For the text-containing cell, return its midpoint in (X, Y) coordinate format. 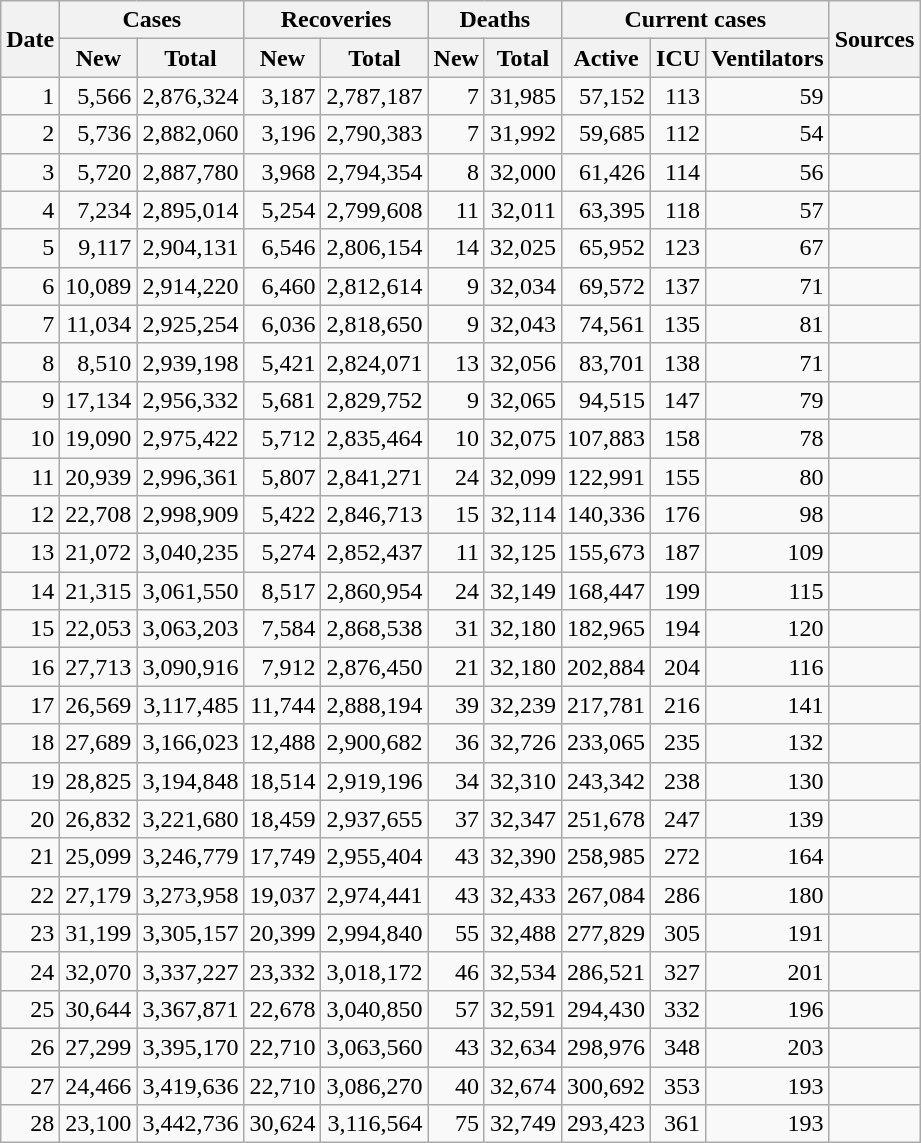
191 (768, 933)
158 (678, 438)
243,342 (606, 781)
115 (768, 591)
112 (678, 134)
201 (768, 971)
24,466 (98, 1085)
2,868,538 (374, 629)
6,460 (282, 286)
10,089 (98, 286)
2,956,332 (190, 400)
21,315 (98, 591)
116 (768, 667)
2,846,713 (374, 515)
40 (456, 1085)
69,572 (606, 286)
2,790,383 (374, 134)
258,985 (606, 857)
139 (768, 819)
ICU (678, 58)
2,998,909 (190, 515)
31,992 (522, 134)
3,063,203 (190, 629)
2,824,071 (374, 362)
203 (768, 1047)
180 (768, 895)
2,939,198 (190, 362)
137 (678, 286)
2,841,271 (374, 477)
20 (30, 819)
132 (768, 743)
235 (678, 743)
5,807 (282, 477)
12,488 (282, 743)
94,515 (606, 400)
23,100 (98, 1124)
2,876,324 (190, 96)
21,072 (98, 553)
31 (456, 629)
3,395,170 (190, 1047)
2,975,422 (190, 438)
267,084 (606, 895)
22 (30, 895)
327 (678, 971)
17,749 (282, 857)
3,061,550 (190, 591)
2,794,354 (374, 172)
32,634 (522, 1047)
3,305,157 (190, 933)
65,952 (606, 248)
17,134 (98, 400)
Recoveries (336, 20)
18,459 (282, 819)
293,423 (606, 1124)
32,075 (522, 438)
32,534 (522, 971)
20,939 (98, 477)
2,914,220 (190, 286)
32,674 (522, 1085)
26 (30, 1047)
31,199 (98, 933)
32,239 (522, 705)
176 (678, 515)
3,086,270 (374, 1085)
2,812,614 (374, 286)
32,099 (522, 477)
32,025 (522, 248)
2,919,196 (374, 781)
300,692 (606, 1085)
182,965 (606, 629)
83,701 (606, 362)
5 (30, 248)
34 (456, 781)
32,070 (98, 971)
294,430 (606, 1009)
17 (30, 705)
2,818,650 (374, 324)
2,835,464 (374, 438)
32,310 (522, 781)
79 (768, 400)
286,521 (606, 971)
57,152 (606, 96)
25 (30, 1009)
113 (678, 96)
27,299 (98, 1047)
348 (678, 1047)
141 (768, 705)
2,974,441 (374, 895)
30,624 (282, 1124)
2,787,187 (374, 96)
2,876,450 (374, 667)
1 (30, 96)
22,678 (282, 1009)
6,036 (282, 324)
247 (678, 819)
Date (30, 39)
32,114 (522, 515)
19,037 (282, 895)
32,056 (522, 362)
75 (456, 1124)
238 (678, 781)
140,336 (606, 515)
23 (30, 933)
32,000 (522, 172)
251,678 (606, 819)
109 (768, 553)
2,852,437 (374, 553)
5,274 (282, 553)
8,510 (98, 362)
5,681 (282, 400)
98 (768, 515)
27 (30, 1085)
12 (30, 515)
187 (678, 553)
55 (456, 933)
2,887,780 (190, 172)
16 (30, 667)
2 (30, 134)
Ventilators (768, 58)
114 (678, 172)
23,332 (282, 971)
32,591 (522, 1009)
3,419,636 (190, 1085)
199 (678, 591)
22,708 (98, 515)
80 (768, 477)
32,065 (522, 400)
8,517 (282, 591)
3,246,779 (190, 857)
2,895,014 (190, 210)
196 (768, 1009)
2,888,194 (374, 705)
2,925,254 (190, 324)
168,447 (606, 591)
31,985 (522, 96)
32,011 (522, 210)
164 (768, 857)
7,584 (282, 629)
32,488 (522, 933)
27,689 (98, 743)
19,090 (98, 438)
32,034 (522, 286)
2,900,682 (374, 743)
7,912 (282, 667)
277,829 (606, 933)
155,673 (606, 553)
26,832 (98, 819)
3,442,736 (190, 1124)
59 (768, 96)
202,884 (606, 667)
122,991 (606, 477)
332 (678, 1009)
2,904,131 (190, 248)
194 (678, 629)
Active (606, 58)
11,744 (282, 705)
18 (30, 743)
59,685 (606, 134)
54 (768, 134)
5,720 (98, 172)
2,860,954 (374, 591)
3,273,958 (190, 895)
5,712 (282, 438)
Cases (152, 20)
32,749 (522, 1124)
32,433 (522, 895)
18,514 (282, 781)
Deaths (494, 20)
2,829,752 (374, 400)
3,117,485 (190, 705)
4 (30, 210)
361 (678, 1124)
27,713 (98, 667)
5,422 (282, 515)
147 (678, 400)
63,395 (606, 210)
5,566 (98, 96)
5,736 (98, 134)
32,390 (522, 857)
3,221,680 (190, 819)
3,063,560 (374, 1047)
Current cases (695, 20)
9,117 (98, 248)
2,955,404 (374, 857)
272 (678, 857)
3,367,871 (190, 1009)
46 (456, 971)
39 (456, 705)
32,125 (522, 553)
3,187 (282, 96)
30,644 (98, 1009)
3,337,227 (190, 971)
130 (768, 781)
37 (456, 819)
32,347 (522, 819)
81 (768, 324)
155 (678, 477)
25,099 (98, 857)
135 (678, 324)
Sources (874, 39)
26,569 (98, 705)
6,546 (282, 248)
7,234 (98, 210)
2,882,060 (190, 134)
123 (678, 248)
5,421 (282, 362)
2,799,608 (374, 210)
32,149 (522, 591)
3,040,235 (190, 553)
6 (30, 286)
2,806,154 (374, 248)
217,781 (606, 705)
216 (678, 705)
3 (30, 172)
2,994,840 (374, 933)
36 (456, 743)
118 (678, 210)
11,034 (98, 324)
3,018,172 (374, 971)
28,825 (98, 781)
3,116,564 (374, 1124)
32,726 (522, 743)
3,194,848 (190, 781)
204 (678, 667)
120 (768, 629)
305 (678, 933)
67 (768, 248)
61,426 (606, 172)
298,976 (606, 1047)
3,040,850 (374, 1009)
3,968 (282, 172)
138 (678, 362)
74,561 (606, 324)
19 (30, 781)
286 (678, 895)
3,090,916 (190, 667)
353 (678, 1085)
2,996,361 (190, 477)
233,065 (606, 743)
78 (768, 438)
28 (30, 1124)
56 (768, 172)
5,254 (282, 210)
32,043 (522, 324)
22,053 (98, 629)
107,883 (606, 438)
20,399 (282, 933)
3,196 (282, 134)
3,166,023 (190, 743)
2,937,655 (374, 819)
27,179 (98, 895)
